Extract the [x, y] coordinate from the center of the cell holding the provided text.  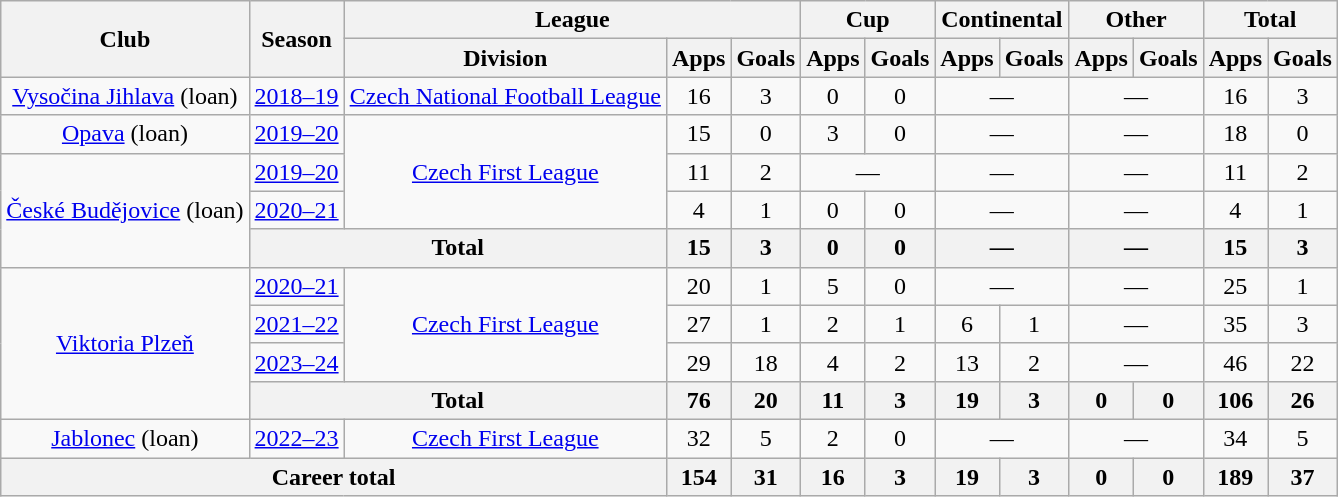
6 [967, 324]
Club [125, 39]
2022–23 [296, 438]
Continental [1002, 20]
154 [698, 477]
76 [698, 400]
2021–22 [296, 324]
Viktoria Plzeň [125, 343]
32 [698, 438]
35 [1235, 324]
34 [1235, 438]
25 [1235, 286]
České Budějovice (loan) [125, 210]
Cup [868, 20]
46 [1235, 362]
13 [967, 362]
2018–19 [296, 96]
106 [1235, 400]
Vysočina Jihlava (loan) [125, 96]
29 [698, 362]
Career total [334, 477]
Season [296, 39]
37 [1303, 477]
2023–24 [296, 362]
26 [1303, 400]
Czech National Football League [505, 96]
31 [766, 477]
Division [505, 58]
League [572, 20]
Opava (loan) [125, 134]
189 [1235, 477]
27 [698, 324]
Other [1136, 20]
22 [1303, 362]
Jablonec (loan) [125, 438]
